Identify which cell holds the provided text, then report its (X, Y) central coordinate. 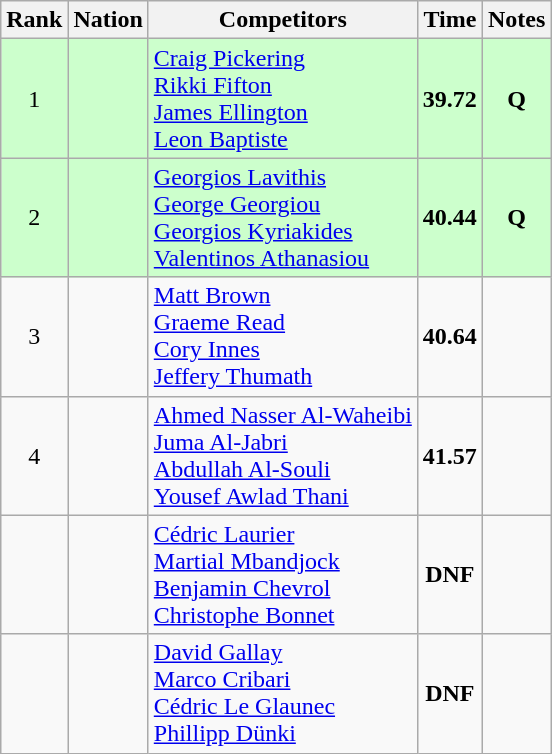
Matt BrownGraeme ReadCory InnesJeffery Thumath (282, 336)
Rank (34, 20)
1 (34, 98)
4 (34, 456)
Notes (516, 20)
2 (34, 218)
3 (34, 336)
39.72 (450, 98)
40.44 (450, 218)
Competitors (282, 20)
Craig PickeringRikki FiftonJames EllingtonLeon Baptiste (282, 98)
Nation (108, 20)
41.57 (450, 456)
David GallayMarco CribariCédric Le GlaunecPhillipp Dünki (282, 694)
Time (450, 20)
Cédric LaurierMartial MbandjockBenjamin ChevrolChristophe Bonnet (282, 574)
Georgios LavithisGeorge GeorgiouGeorgios KyriakidesValentinos Athanasiou (282, 218)
Ahmed Nasser Al-WaheibiJuma Al-JabriAbdullah Al-SouliYousef Awlad Thani (282, 456)
40.64 (450, 336)
